Locate the cell with the specified text and output its (X, Y) center coordinate. 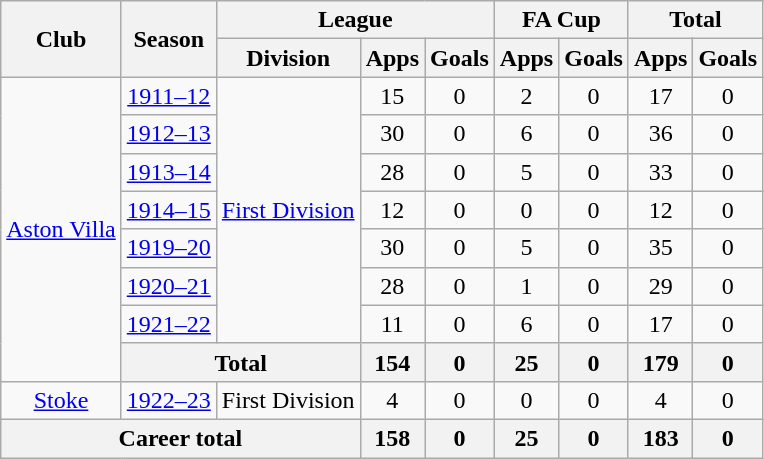
1919–20 (168, 248)
33 (660, 172)
2 (526, 96)
Stoke (62, 400)
1913–14 (168, 172)
29 (660, 286)
1911–12 (168, 96)
36 (660, 134)
154 (392, 362)
11 (392, 324)
1921–22 (168, 324)
1922–23 (168, 400)
35 (660, 248)
158 (392, 438)
1912–13 (168, 134)
1 (526, 286)
FA Cup (561, 20)
183 (660, 438)
Division (288, 58)
Club (62, 39)
179 (660, 362)
Aston Villa (62, 229)
1920–21 (168, 286)
Career total (180, 438)
League (355, 20)
Season (168, 39)
1914–15 (168, 210)
15 (392, 96)
